Scan for the cell matching the given text and deliver its (X, Y) coordinate at center. 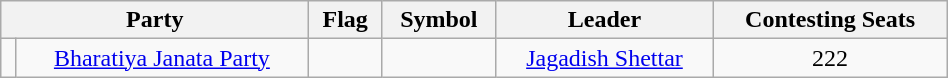
Leader (604, 20)
Jagadish Shettar (604, 58)
Bharatiya Janata Party (162, 58)
Flag (346, 20)
222 (830, 58)
Contesting Seats (830, 20)
Symbol (439, 20)
Party (155, 20)
